Determine the (x, y) coordinate at the center of the cell enclosing the given text.  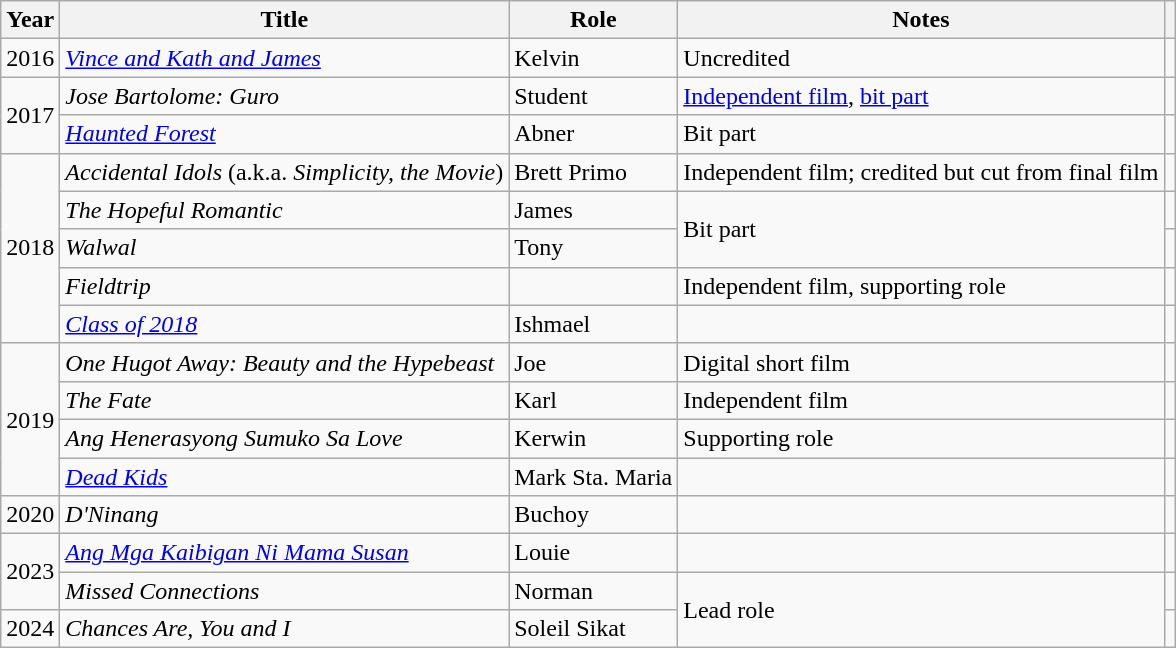
Soleil Sikat (594, 629)
Kelvin (594, 58)
Jose Bartolome: Guro (284, 96)
Independent film; credited but cut from final film (921, 172)
The Fate (284, 400)
2017 (30, 115)
Ang Mga Kaibigan Ni Mama Susan (284, 553)
Fieldtrip (284, 286)
Digital short film (921, 362)
2016 (30, 58)
Walwal (284, 248)
Mark Sta. Maria (594, 477)
Lead role (921, 610)
Title (284, 20)
2024 (30, 629)
Independent film, bit part (921, 96)
Student (594, 96)
D'Ninang (284, 515)
Ishmael (594, 324)
Chances Are, You and I (284, 629)
Joe (594, 362)
James (594, 210)
Notes (921, 20)
Independent film, supporting role (921, 286)
Buchoy (594, 515)
Uncredited (921, 58)
Role (594, 20)
Louie (594, 553)
Haunted Forest (284, 134)
Ang Henerasyong Sumuko Sa Love (284, 438)
Norman (594, 591)
Karl (594, 400)
Supporting role (921, 438)
Kerwin (594, 438)
One Hugot Away: Beauty and the Hypebeast (284, 362)
Tony (594, 248)
Year (30, 20)
2018 (30, 248)
2019 (30, 419)
Dead Kids (284, 477)
The Hopeful Romantic (284, 210)
Abner (594, 134)
2023 (30, 572)
Class of 2018 (284, 324)
Accidental Idols (a.k.a. Simplicity, the Movie) (284, 172)
2020 (30, 515)
Brett Primo (594, 172)
Independent film (921, 400)
Vince and Kath and James (284, 58)
Missed Connections (284, 591)
